Return (X, Y) of the center of cell containing provided text 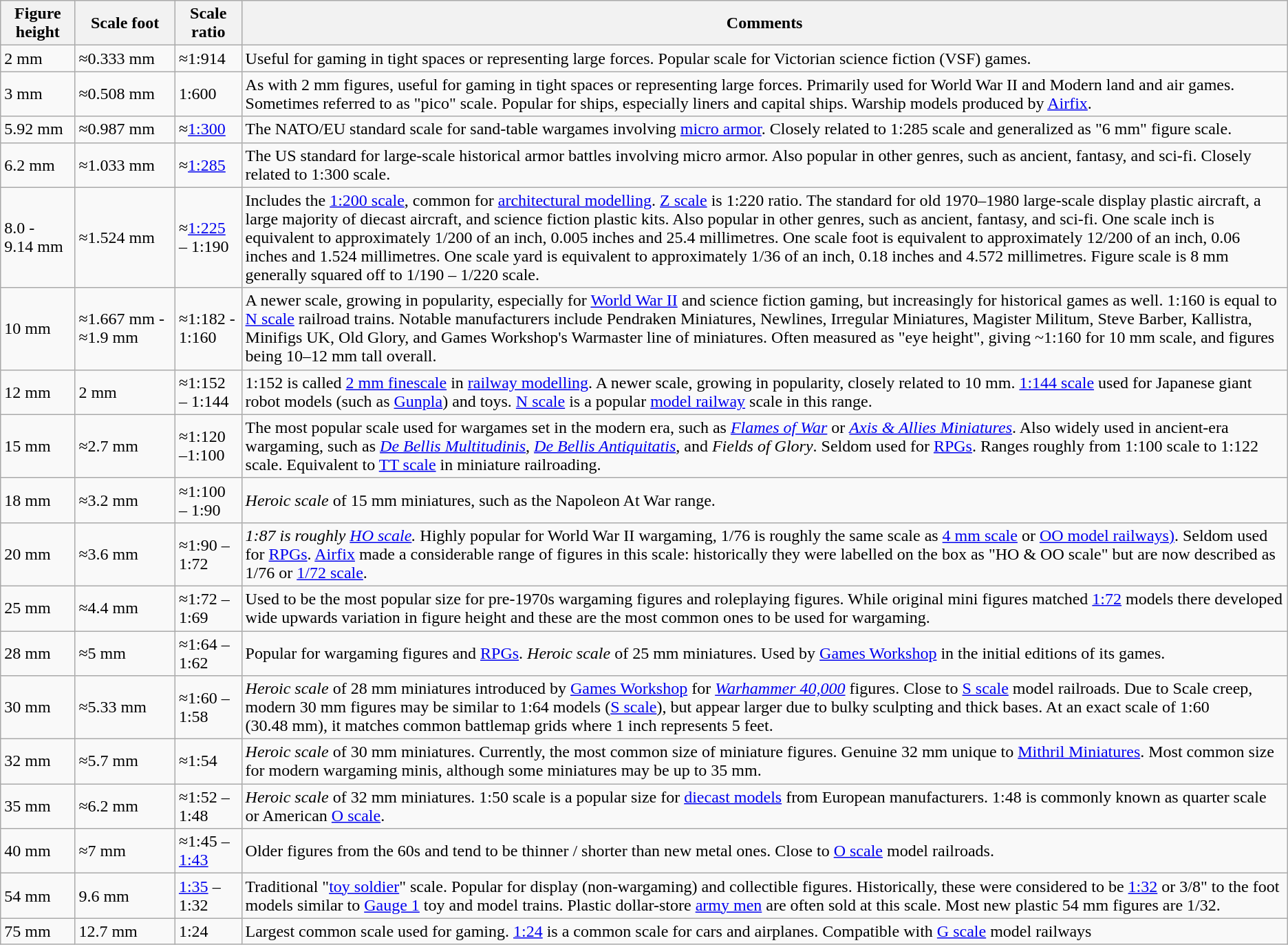
Figure height (38, 23)
75 mm (38, 931)
≈0.508 mm (125, 94)
15 mm (38, 446)
5.92 mm (38, 129)
20 mm (38, 554)
≈1:64 – 1:62 (208, 652)
Heroic scale of 15 mm miniatures, such as the Napoleon At War range. (764, 500)
≈5 mm (125, 652)
≈1:285 (208, 165)
18 mm (38, 500)
≈7 mm (125, 851)
54 mm (38, 896)
≈1:182 - 1:160 (208, 329)
≈1.667 mm - ≈1.9 mm (125, 329)
≈1:45 – 1:43 (208, 851)
≈1:100 – 1:90 (208, 500)
≈3.6 mm (125, 554)
≈2.7 mm (125, 446)
≈5.7 mm (125, 761)
32 mm (38, 761)
≈1:120 –1:100 (208, 446)
6.2 mm (38, 165)
≈0.333 mm (125, 59)
≈3.2 mm (125, 500)
35 mm (38, 807)
12.7 mm (125, 931)
8.0 - 9.14 mm (38, 237)
The NATO/EU standard scale for sand-table wargames involving micro armor. Closely related to 1:285 scale and generalized as "6 mm" figure scale. (764, 129)
≈1:914 (208, 59)
≈1.033 mm (125, 165)
Scale foot (125, 23)
Scale ratio (208, 23)
Popular for wargaming figures and RPGs. Heroic scale of 25 mm miniatures. Used by Games Workshop in the initial editions of its games. (764, 652)
12 mm (38, 392)
≈1:54 (208, 761)
≈1.524 mm (125, 237)
≈6.2 mm (125, 807)
Useful for gaming in tight spaces or representing large forces. Popular scale for Victorian science fiction (VSF) games. (764, 59)
25 mm (38, 608)
30 mm (38, 708)
9.6 mm (125, 896)
≈1:60 – 1:58 (208, 708)
≈1:152 – 1:144 (208, 392)
Older figures from the 60s and tend to be thinner / shorter than new metal ones. Close to O scale model railroads. (764, 851)
1:24 (208, 931)
28 mm (38, 652)
≈1:90 – 1:72 (208, 554)
Comments (764, 23)
≈0.987 mm (125, 129)
1:600 (208, 94)
≈1:52 – 1:48 (208, 807)
≈1:300 (208, 129)
3 mm (38, 94)
≈4.4 mm (125, 608)
≈5.33 mm (125, 708)
Largest common scale used for gaming. 1:24 is a common scale for cars and airplanes. Compatible with G scale model railways (764, 931)
10 mm (38, 329)
≈1:225 – 1:190 (208, 237)
1:35 –1:32 (208, 896)
40 mm (38, 851)
≈1:72 – 1:69 (208, 608)
